Pinpoint the cell where the given text exists, returning its (x, y) midpoint coordinate. 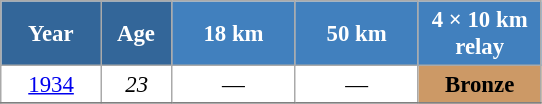
50 km (356, 34)
1934 (52, 85)
4 × 10 km relay (480, 34)
Year (52, 34)
Bronze (480, 85)
18 km (234, 34)
Age (136, 34)
23 (136, 85)
